Return (x, y) of the center of cell containing provided text 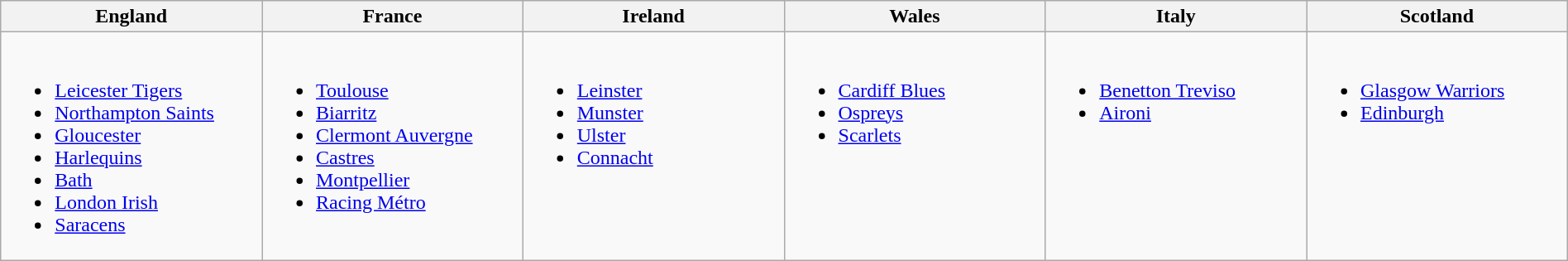
LeinsterMunsterUlsterConnacht (653, 146)
Ireland (653, 17)
Wales (915, 17)
ToulouseBiarritzClermont AuvergneCastresMontpellierRacing Métro (392, 146)
Italy (1176, 17)
France (392, 17)
England (131, 17)
Benetton TrevisoAironi (1176, 146)
Cardiff BluesOspreysScarlets (915, 146)
Scotland (1437, 17)
Glasgow WarriorsEdinburgh (1437, 146)
Leicester TigersNorthampton SaintsGloucesterHarlequinsBathLondon IrishSaracens (131, 146)
